Return the (x, y) coordinate for the center point of the cell that contains the specified text.  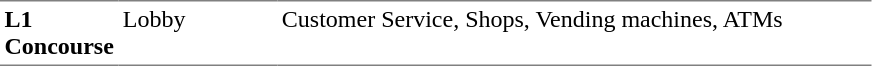
L1Concourse (59, 33)
Lobby (198, 33)
Customer Service, Shops, Vending machines, ATMs (574, 33)
